Provide the (x, y) coordinate of the cell's center where the given text is located.  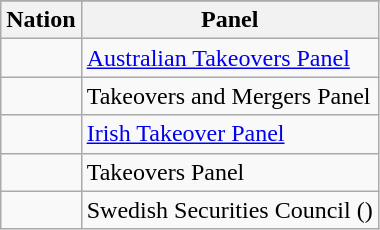
Swedish Securities Council () (230, 210)
Irish Takeover Panel (230, 134)
Takeovers Panel (230, 172)
Nation (41, 20)
Takeovers and Mergers Panel (230, 96)
Australian Takeovers Panel (230, 58)
Panel (230, 20)
